Pinpoint the cell where the given text exists, returning its [X, Y] midpoint coordinate. 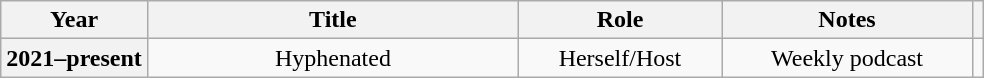
Weekly podcast [848, 58]
Herself/Host [620, 58]
Year [74, 20]
Hyphenated [332, 58]
Title [332, 20]
Role [620, 20]
Notes [848, 20]
2021–present [74, 58]
